Pinpoint the cell where the given text exists, returning its (x, y) midpoint coordinate. 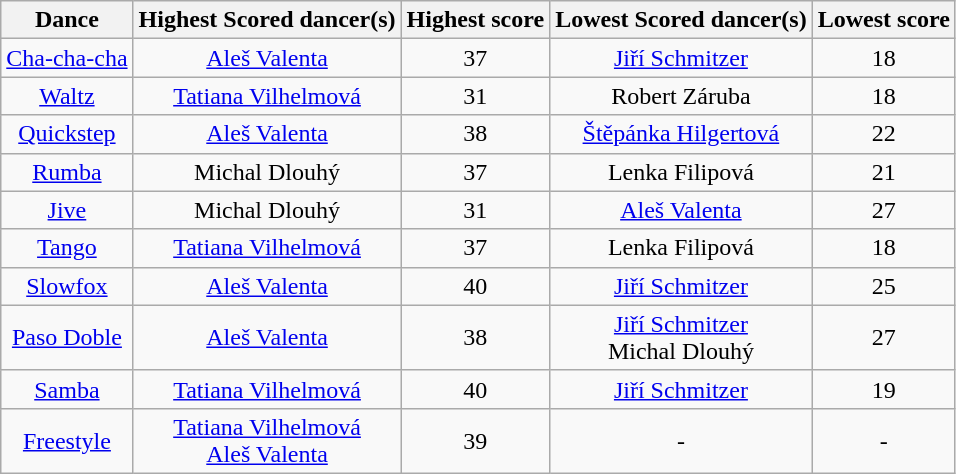
Slowfox (67, 286)
Jive (67, 210)
21 (884, 172)
Tatiana VilhelmováAleš Valenta (267, 440)
Cha-cha-cha (67, 58)
22 (884, 134)
Lowest score (884, 20)
25 (884, 286)
Lowest Scored dancer(s) (682, 20)
Highest score (476, 20)
Dance (67, 20)
39 (476, 440)
Freestyle (67, 440)
Highest Scored dancer(s) (267, 20)
Tango (67, 248)
Waltz (67, 96)
Quickstep (67, 134)
19 (884, 389)
Rumba (67, 172)
Štěpánka Hilgertová (682, 134)
Samba (67, 389)
Paso Doble (67, 338)
Jiří SchmitzerMichal Dlouhý (682, 338)
Robert Záruba (682, 96)
